For the text-containing cell, return its midpoint in (X, Y) coordinate format. 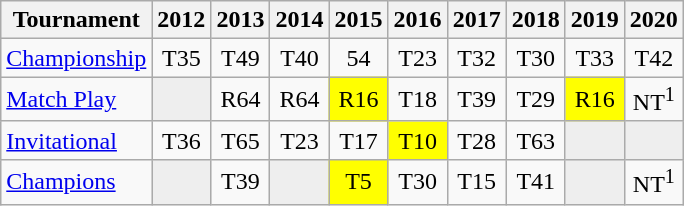
T15 (476, 182)
T42 (654, 58)
Invitational (76, 140)
T32 (476, 58)
T18 (418, 100)
2014 (300, 20)
T35 (182, 58)
T10 (418, 140)
Championship (76, 58)
T40 (300, 58)
T65 (240, 140)
2019 (594, 20)
2015 (358, 20)
2016 (418, 20)
2012 (182, 20)
2018 (536, 20)
54 (358, 58)
2013 (240, 20)
T5 (358, 182)
2017 (476, 20)
T29 (536, 100)
T28 (476, 140)
2020 (654, 20)
T63 (536, 140)
T17 (358, 140)
T33 (594, 58)
Tournament (76, 20)
Champions (76, 182)
T36 (182, 140)
T41 (536, 182)
Match Play (76, 100)
T49 (240, 58)
